Capture the cell that displays the provided text and extract its (x, y) central coordinate. 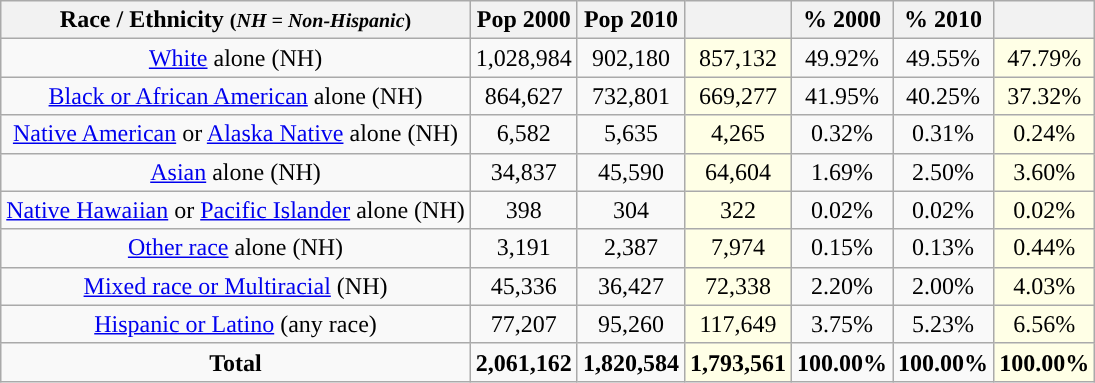
Native American or Alaska Native alone (NH) (236, 134)
Pop 2000 (524, 20)
1.69% (842, 172)
732,801 (630, 96)
2,061,162 (524, 362)
1,793,561 (738, 362)
45,590 (630, 172)
3.60% (1044, 172)
64,604 (738, 172)
Pop 2010 (630, 20)
4.03% (1044, 286)
White alone (NH) (236, 58)
7,974 (738, 248)
864,627 (524, 96)
398 (524, 210)
5.23% (944, 324)
Native Hawaiian or Pacific Islander alone (NH) (236, 210)
0.32% (842, 134)
5,635 (630, 134)
37.32% (1044, 96)
669,277 (738, 96)
49.55% (944, 58)
Hispanic or Latino (any race) (236, 324)
% 2010 (944, 20)
3.75% (842, 324)
Asian alone (NH) (236, 172)
1,028,984 (524, 58)
Other race alone (NH) (236, 248)
40.25% (944, 96)
1,820,584 (630, 362)
49.92% (842, 58)
6,582 (524, 134)
2.20% (842, 286)
72,338 (738, 286)
95,260 (630, 324)
Race / Ethnicity (NH = Non-Hispanic) (236, 20)
% 2000 (842, 20)
Total (236, 362)
0.31% (944, 134)
45,336 (524, 286)
0.44% (1044, 248)
34,837 (524, 172)
47.79% (1044, 58)
304 (630, 210)
0.13% (944, 248)
902,180 (630, 58)
Black or African American alone (NH) (236, 96)
3,191 (524, 248)
322 (738, 210)
2.50% (944, 172)
36,427 (630, 286)
0.15% (842, 248)
41.95% (842, 96)
0.24% (1044, 134)
857,132 (738, 58)
77,207 (524, 324)
6.56% (1044, 324)
2.00% (944, 286)
Mixed race or Multiracial (NH) (236, 286)
117,649 (738, 324)
2,387 (630, 248)
4,265 (738, 134)
